From the cell containing the given text, extract its center point as (x, y) coordinate. 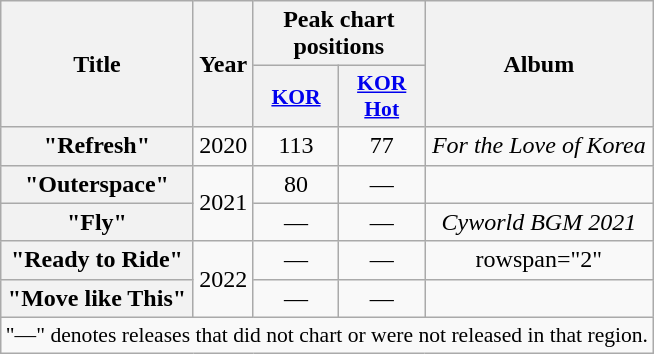
Cyworld BGM 2021 (540, 222)
Title (97, 64)
2021 (223, 203)
"Refresh" (97, 146)
113 (296, 146)
KORHot (382, 96)
"Fly" (97, 222)
For the Love of Korea (540, 146)
Peak chart positions (338, 34)
KOR (296, 96)
"Outerspace" (97, 184)
rowspan="2" (540, 260)
77 (382, 146)
2022 (223, 279)
2020 (223, 146)
Album (540, 64)
"Ready to Ride" (97, 260)
Year (223, 64)
80 (296, 184)
"—" denotes releases that did not chart or were not released in that region. (327, 335)
"Move like This" (97, 298)
